Scan for the cell matching the given text and deliver its (x, y) coordinate at center. 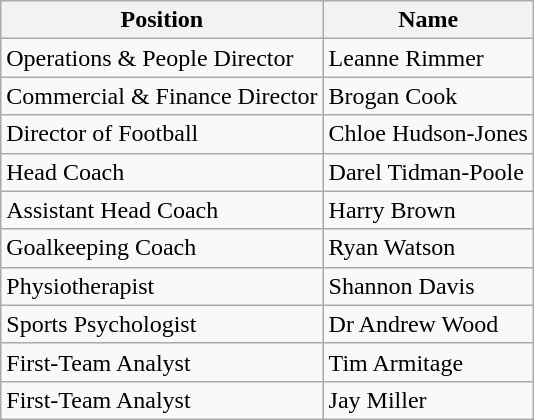
Goalkeeping Coach (162, 248)
Commercial & Finance Director (162, 96)
Darel Tidman-Poole (428, 172)
Dr Andrew Wood (428, 324)
Head Coach (162, 172)
Brogan Cook (428, 96)
Leanne Rimmer (428, 58)
Ryan Watson (428, 248)
Jay Miller (428, 400)
Physiotherapist (162, 286)
Assistant Head Coach (162, 210)
Shannon Davis (428, 286)
Tim Armitage (428, 362)
Harry Brown (428, 210)
Position (162, 20)
Director of Football (162, 134)
Name (428, 20)
Operations & People Director (162, 58)
Chloe Hudson-Jones (428, 134)
Sports Psychologist (162, 324)
